Identify which cell holds the provided text, then report its (X, Y) central coordinate. 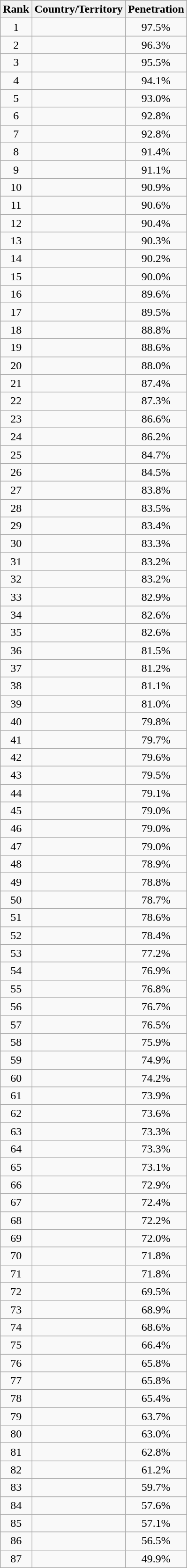
34 (16, 615)
73.6% (156, 1114)
87.3% (156, 401)
78.6% (156, 918)
47 (16, 846)
90.2% (156, 259)
59 (16, 1060)
88.0% (156, 365)
22 (16, 401)
31 (16, 562)
14 (16, 259)
27 (16, 490)
76.8% (156, 989)
28 (16, 508)
78 (16, 1399)
68.6% (156, 1327)
74.9% (156, 1060)
24 (16, 437)
73.9% (156, 1096)
78.4% (156, 935)
18 (16, 330)
90.4% (156, 223)
7 (16, 134)
90.3% (156, 241)
51 (16, 918)
25 (16, 454)
81.5% (156, 650)
43 (16, 775)
52 (16, 935)
94.1% (156, 80)
55 (16, 989)
63.0% (156, 1434)
33 (16, 597)
75.9% (156, 1042)
82.9% (156, 597)
75 (16, 1345)
65.4% (156, 1399)
84 (16, 1505)
90.9% (156, 187)
82 (16, 1470)
78.7% (156, 900)
65 (16, 1167)
44 (16, 793)
56 (16, 1006)
76.7% (156, 1006)
78.8% (156, 882)
4 (16, 80)
72.4% (156, 1203)
3 (16, 63)
78.9% (156, 864)
70 (16, 1256)
10 (16, 187)
69.5% (156, 1291)
13 (16, 241)
86.2% (156, 437)
60 (16, 1078)
57.6% (156, 1505)
Country/Territory (79, 9)
64 (16, 1149)
83.4% (156, 526)
83 (16, 1488)
97.5% (156, 27)
38 (16, 686)
72.9% (156, 1185)
42 (16, 757)
86 (16, 1541)
49.9% (156, 1559)
79.6% (156, 757)
90.0% (156, 277)
57.1% (156, 1523)
88.8% (156, 330)
66 (16, 1185)
20 (16, 365)
46 (16, 829)
77.2% (156, 953)
19 (16, 348)
72 (16, 1291)
81.1% (156, 686)
88.6% (156, 348)
91.1% (156, 169)
1 (16, 27)
53 (16, 953)
Rank (16, 9)
36 (16, 650)
67 (16, 1203)
81.0% (156, 704)
85 (16, 1523)
68 (16, 1220)
54 (16, 971)
80 (16, 1434)
86.6% (156, 419)
74 (16, 1327)
50 (16, 900)
39 (16, 704)
79.5% (156, 775)
62 (16, 1114)
30 (16, 544)
12 (16, 223)
72.0% (156, 1238)
8 (16, 152)
49 (16, 882)
71 (16, 1274)
58 (16, 1042)
2 (16, 45)
61.2% (156, 1470)
89.5% (156, 312)
79.7% (156, 739)
57 (16, 1024)
40 (16, 722)
76.9% (156, 971)
83.5% (156, 508)
17 (16, 312)
93.0% (156, 98)
5 (16, 98)
63 (16, 1131)
26 (16, 472)
74.2% (156, 1078)
96.3% (156, 45)
59.7% (156, 1488)
45 (16, 811)
9 (16, 169)
73.1% (156, 1167)
29 (16, 526)
69 (16, 1238)
83.3% (156, 544)
81.2% (156, 668)
87 (16, 1559)
72.2% (156, 1220)
21 (16, 383)
11 (16, 205)
77 (16, 1381)
63.7% (156, 1416)
81 (16, 1452)
16 (16, 294)
37 (16, 668)
87.4% (156, 383)
89.6% (156, 294)
62.8% (156, 1452)
48 (16, 864)
32 (16, 579)
66.4% (156, 1345)
90.6% (156, 205)
23 (16, 419)
84.7% (156, 454)
76 (16, 1363)
84.5% (156, 472)
Penetration (156, 9)
41 (16, 739)
56.5% (156, 1541)
15 (16, 277)
95.5% (156, 63)
79.1% (156, 793)
79 (16, 1416)
61 (16, 1096)
68.9% (156, 1309)
83.8% (156, 490)
6 (16, 116)
91.4% (156, 152)
35 (16, 633)
79.8% (156, 722)
73 (16, 1309)
76.5% (156, 1024)
